Pinpoint the cell where the given text exists, returning its [X, Y] midpoint coordinate. 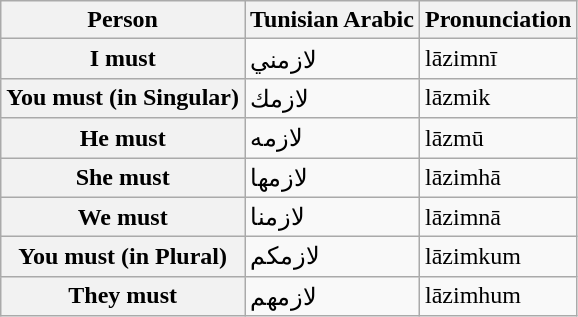
Person [123, 20]
lāzimkum [498, 257]
They must [123, 296]
lāzimhā [498, 178]
She must [123, 178]
lāzmū [498, 138]
lāzimnā [498, 217]
لازمكم [332, 257]
You must (in Singular) [123, 98]
Tunisian Arabic [332, 20]
لازمهم [332, 296]
لازمني [332, 59]
He must [123, 138]
Pronunciation [498, 20]
لازمها [332, 178]
لازمك [332, 98]
lāzimnī [498, 59]
We must [123, 217]
لازمنا [332, 217]
You must (in Plural) [123, 257]
lāzimhum [498, 296]
لازمه [332, 138]
lāzmik [498, 98]
I must [123, 59]
